From the cell containing the given text, extract its center point as [x, y] coordinate. 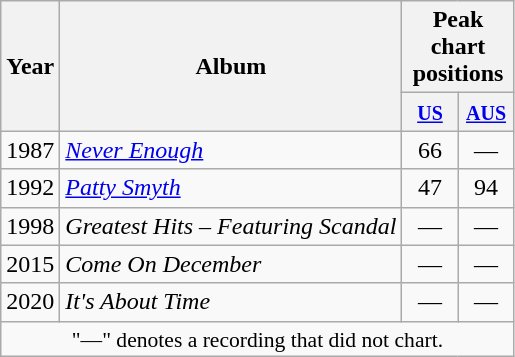
1992 [30, 188]
94 [486, 188]
It's About Time [231, 302]
1987 [30, 150]
Patty Smyth [231, 188]
"—" denotes a recording that did not chart. [258, 339]
Come On December [231, 264]
AUS [486, 112]
Peak chart positions [458, 47]
Album [231, 66]
US [430, 112]
1998 [30, 226]
Never Enough [231, 150]
47 [430, 188]
2020 [30, 302]
2015 [30, 264]
Greatest Hits – Featuring Scandal [231, 226]
66 [430, 150]
Year [30, 66]
